Identify which cell holds the provided text, then report its (x, y) central coordinate. 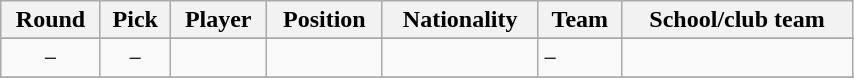
Position (324, 20)
Player (218, 20)
Pick (135, 20)
Nationality (460, 20)
School/club team (738, 20)
Team (580, 20)
Round (51, 20)
